Provide the (X, Y) coordinate of the cell's center where the given text is located.  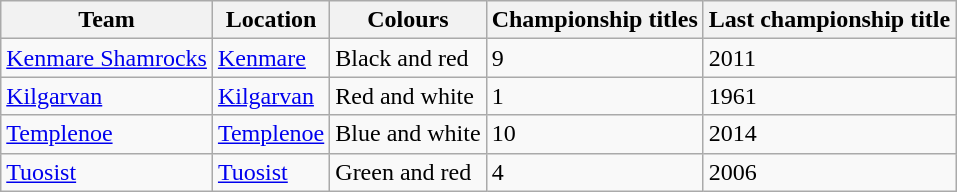
2011 (829, 58)
Team (107, 20)
Kenmare (270, 58)
1961 (829, 96)
Black and red (408, 58)
Championship titles (594, 20)
10 (594, 134)
4 (594, 172)
Green and red (408, 172)
1 (594, 96)
Location (270, 20)
Red and white (408, 96)
2014 (829, 134)
2006 (829, 172)
Kenmare Shamrocks (107, 58)
Last championship title (829, 20)
Colours (408, 20)
9 (594, 58)
Blue and white (408, 134)
